Scan for the cell matching the given text and deliver its (X, Y) coordinate at center. 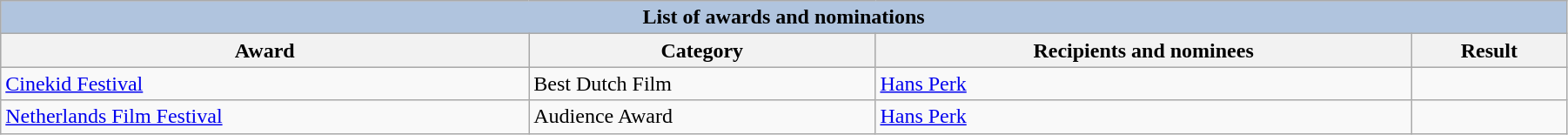
Audience Award (702, 117)
Netherlands Film Festival (265, 117)
Category (702, 51)
Best Dutch Film (702, 84)
Result (1489, 51)
Award (265, 51)
Recipients and nominees (1143, 51)
Cinekid Festival (265, 84)
List of awards and nominations (784, 17)
